Return the (x, y) coordinate for the center point of the cell that contains the specified text.  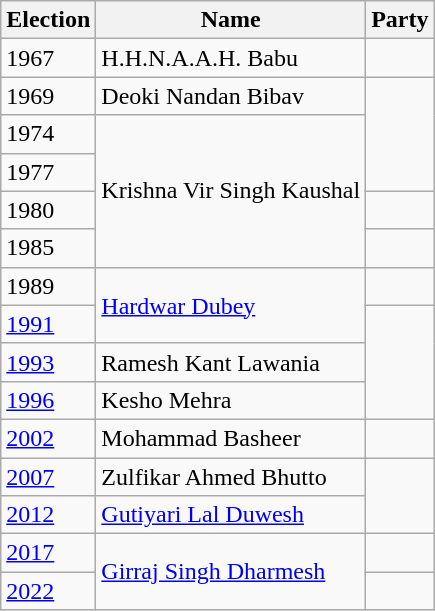
Deoki Nandan Bibav (231, 96)
1974 (48, 134)
Hardwar Dubey (231, 305)
1967 (48, 58)
Name (231, 20)
Zulfikar Ahmed Bhutto (231, 477)
1993 (48, 362)
2022 (48, 591)
Mohammad Basheer (231, 438)
1977 (48, 172)
1985 (48, 248)
1969 (48, 96)
Kesho Mehra (231, 400)
1996 (48, 400)
Girraj Singh Dharmesh (231, 572)
2012 (48, 515)
2002 (48, 438)
Gutiyari Lal Duwesh (231, 515)
1989 (48, 286)
Election (48, 20)
H.H.N.A.A.H. Babu (231, 58)
Krishna Vir Singh Kaushal (231, 191)
1991 (48, 324)
1980 (48, 210)
2007 (48, 477)
Ramesh Kant Lawania (231, 362)
Party (400, 20)
2017 (48, 553)
